Search for the cell housing the specified text and yield its (x, y) center coordinate. 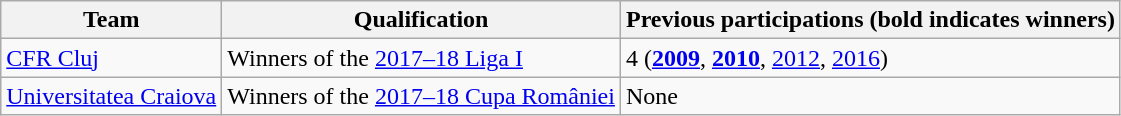
Team (112, 20)
Winners of the 2017–18 Cupa României (422, 96)
Universitatea Craiova (112, 96)
Winners of the 2017–18 Liga I (422, 58)
4 (2009, 2010, 2012, 2016) (870, 58)
Previous participations (bold indicates winners) (870, 20)
CFR Cluj (112, 58)
Qualification (422, 20)
None (870, 96)
